Capture the cell that displays the provided text and extract its [X, Y] central coordinate. 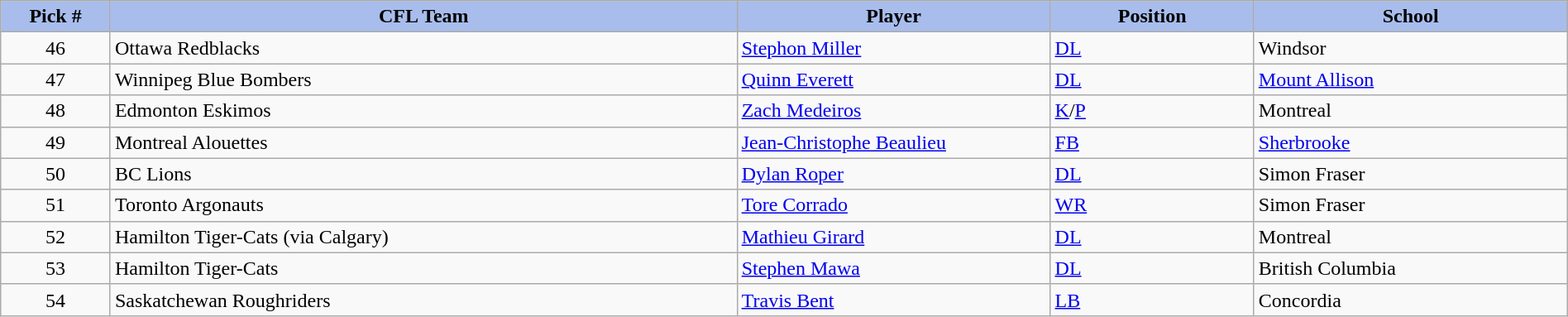
Player [893, 17]
49 [56, 142]
British Columbia [1411, 268]
Position [1152, 17]
Jean-Christophe Beaulieu [893, 142]
FB [1152, 142]
Concordia [1411, 300]
54 [56, 300]
Edmonton Eskimos [423, 111]
Mount Allison [1411, 79]
48 [56, 111]
BC Lions [423, 174]
Zach Medeiros [893, 111]
Travis Bent [893, 300]
CFL Team [423, 17]
WR [1152, 205]
Mathieu Girard [893, 237]
Winnipeg Blue Bombers [423, 79]
Ottawa Redblacks [423, 48]
51 [56, 205]
Pick # [56, 17]
50 [56, 174]
LB [1152, 300]
Quinn Everett [893, 79]
Saskatchewan Roughriders [423, 300]
School [1411, 17]
K/P [1152, 111]
47 [56, 79]
Dylan Roper [893, 174]
Sherbrooke [1411, 142]
Stephen Mawa [893, 268]
Montreal Alouettes [423, 142]
Hamilton Tiger-Cats [423, 268]
Tore Corrado [893, 205]
Stephon Miller [893, 48]
Hamilton Tiger-Cats (via Calgary) [423, 237]
46 [56, 48]
52 [56, 237]
Windsor [1411, 48]
Toronto Argonauts [423, 205]
53 [56, 268]
